Locate the cell with the specified text and output its [X, Y] center coordinate. 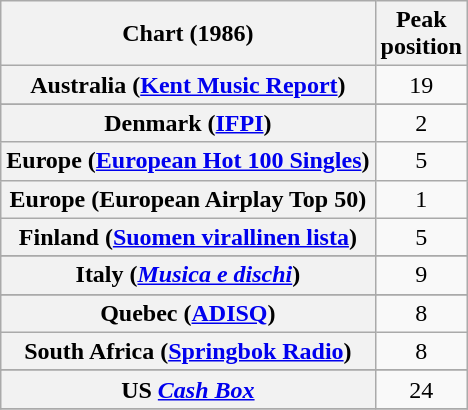
Finland (Suomen virallinen lista) [188, 237]
Italy (Musica e dischi) [188, 275]
South Africa (Springbok Radio) [188, 351]
Quebec (ADISQ) [188, 313]
24 [421, 389]
2 [421, 123]
Denmark (IFPI) [188, 123]
Europe (European Airplay Top 50) [188, 199]
Europe (European Hot 100 Singles) [188, 161]
Australia (Kent Music Report) [188, 85]
19 [421, 85]
1 [421, 199]
US Cash Box [188, 389]
9 [421, 275]
Chart (1986) [188, 34]
Peakposition [421, 34]
